Provide the (x, y) coordinate of the cell's center where the given text is located.  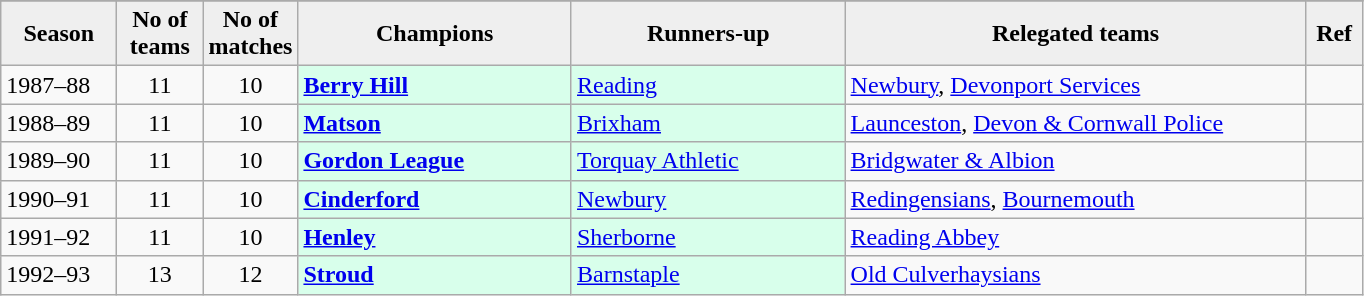
Barnstaple (708, 275)
Torquay Athletic (708, 161)
1990–91 (59, 199)
1987–88 (59, 85)
1989–90 (59, 161)
12 (250, 275)
Runners-up (708, 34)
Newbury, Devonport Services (1076, 85)
Old Culverhaysians (1076, 275)
Gordon League (435, 161)
No of matches (250, 34)
1992–93 (59, 275)
Henley (435, 237)
No of teams (160, 34)
Sherborne (708, 237)
Redingensians, Bournemouth (1076, 199)
Brixham (708, 123)
Launceston, Devon & Cornwall Police (1076, 123)
Cinderford (435, 199)
13 (160, 275)
Berry Hill (435, 85)
Season (59, 34)
Ref (1334, 34)
Relegated teams (1076, 34)
Champions (435, 34)
1991–92 (59, 237)
1988–89 (59, 123)
Stroud (435, 275)
Matson (435, 123)
Reading (708, 85)
Newbury (708, 199)
Reading Abbey (1076, 237)
Bridgwater & Albion (1076, 161)
